Output the [X, Y] coordinate of the center of the cell containing the given text.  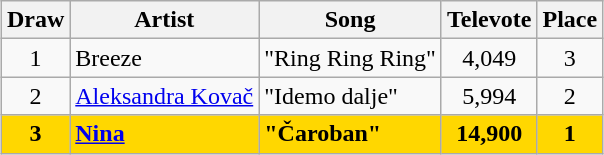
"Ring Ring Ring" [350, 58]
14,900 [488, 134]
"Idemo dalje" [350, 96]
"Čaroban" [350, 134]
Televote [488, 20]
Artist [164, 20]
5,994 [488, 96]
Draw [35, 20]
Song [350, 20]
Place [570, 20]
Aleksandra Kovač [164, 96]
Breeze [164, 58]
Nina [164, 134]
4,049 [488, 58]
